Identify which cell holds the provided text, then report its (x, y) central coordinate. 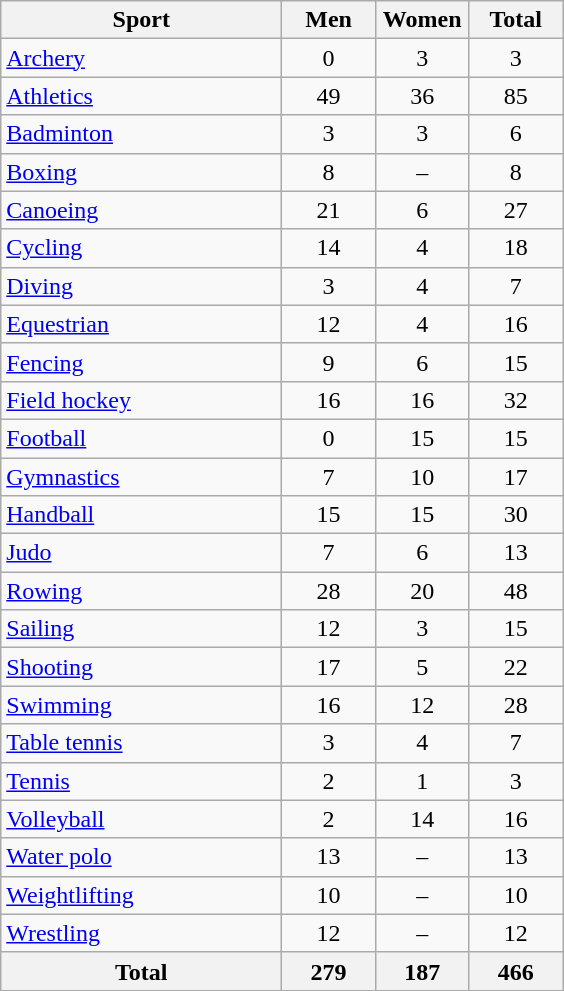
Football (142, 438)
Water polo (142, 857)
Fencing (142, 362)
Sport (142, 20)
21 (329, 210)
48 (516, 591)
30 (516, 515)
187 (422, 971)
Table tennis (142, 743)
Diving (142, 286)
22 (516, 667)
Rowing (142, 591)
27 (516, 210)
Gymnastics (142, 477)
466 (516, 971)
5 (422, 667)
32 (516, 400)
Weightlifting (142, 895)
18 (516, 248)
Shooting (142, 667)
279 (329, 971)
49 (329, 96)
Field hockey (142, 400)
Wrestling (142, 933)
85 (516, 96)
9 (329, 362)
Tennis (142, 781)
Boxing (142, 172)
Badminton (142, 134)
Sailing (142, 629)
Archery (142, 58)
Volleyball (142, 819)
Canoeing (142, 210)
Cycling (142, 248)
Equestrian (142, 324)
1 (422, 781)
Handball (142, 515)
Men (329, 20)
20 (422, 591)
Women (422, 20)
Athletics (142, 96)
Judo (142, 553)
Swimming (142, 705)
36 (422, 96)
